Determine the (x, y) coordinate at the center of the cell enclosing the given text.  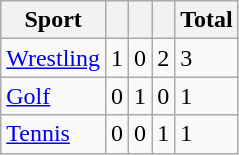
Total (207, 20)
Golf (54, 96)
Sport (54, 20)
3 (207, 58)
Tennis (54, 134)
2 (164, 58)
Wrestling (54, 58)
